For the text-containing cell, return its midpoint in (X, Y) coordinate format. 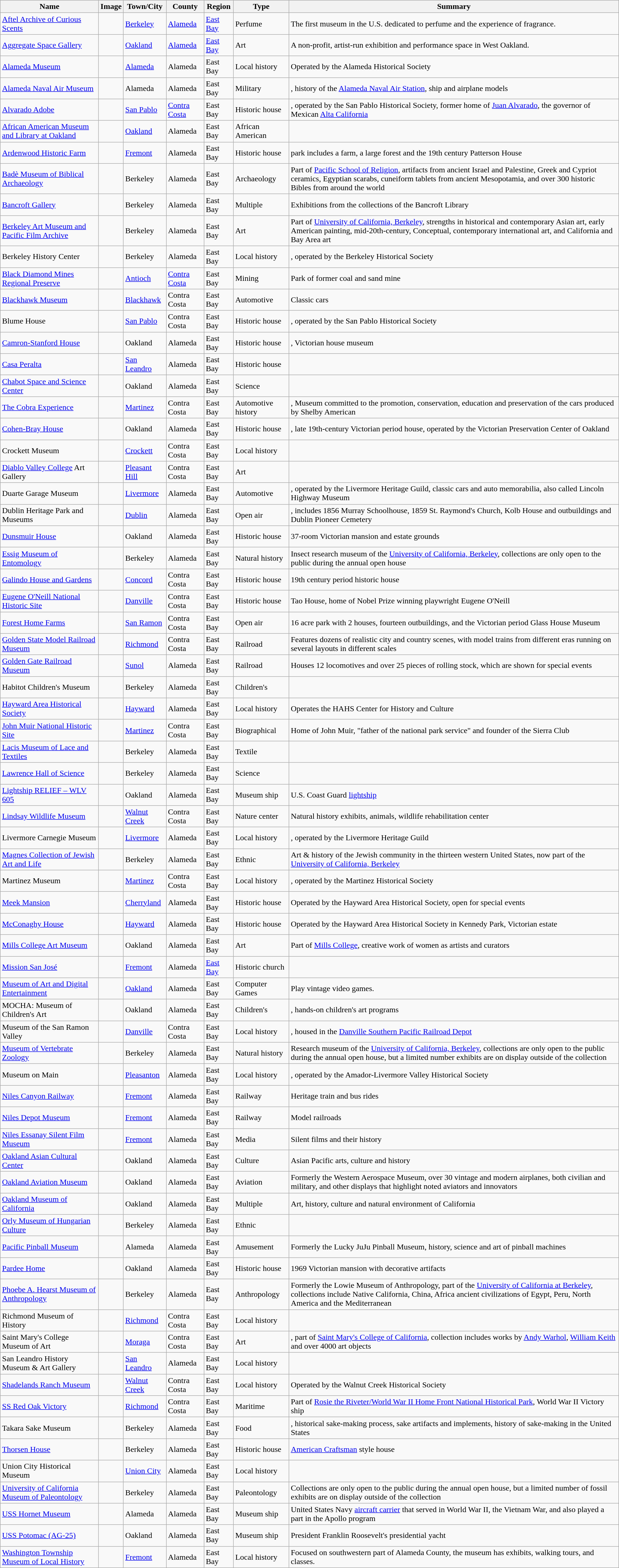
Niles Depot Museum (50, 1117)
Duarte Garage Museum (50, 494)
Casa Peralta (50, 365)
Dublin (145, 515)
Golden State Model Railroad Museum (50, 644)
President Franklin Roosevelt's presidential yacht (454, 1536)
Ardenwood Historic Farm (50, 153)
Town/City (145, 7)
, history of the Alameda Naval Air Station, ship and airplane models (454, 88)
Operated by the Alameda Historical Society (454, 67)
Aviation (261, 1182)
San Ramon (145, 623)
Historic church (261, 967)
SS Red Oak Victory (50, 1407)
Phoebe A. Hearst Museum of Anthropology (50, 1294)
Alameda Naval Air Museum (50, 88)
Biographical (261, 730)
Media (261, 1139)
County (185, 7)
Essig Museum of Entomology (50, 558)
Alvarado Adobe (50, 110)
Livermore Carnegie Museum (50, 838)
Nature center (261, 816)
Region (219, 7)
MOCHA: Museum of Children's Art (50, 1010)
African American Museum and Library at Oakland (50, 131)
, late 19th-century Victorian period house, operated by the Victorian Preservation Center of Oakland (454, 429)
McConaghy House (50, 924)
Mills College Art Museum (50, 945)
Oakland Asian Cultural Center (50, 1160)
Galindo House and Gardens (50, 580)
Niles Canyon Railway (50, 1096)
Natural history exhibits, animals, wildlife rehabilitation center (454, 816)
Computer Games (261, 988)
Mission San José (50, 967)
Perfume (261, 24)
Blume House (50, 322)
Park of former coal and sand mine (454, 278)
Lawrence Hall of Science (50, 773)
Culture (261, 1160)
Alameda Museum (50, 67)
Shadelands Ranch Museum (50, 1385)
Moraga (145, 1342)
Home of John Muir, "father of the national park service" and founder of the Sierra Club (454, 730)
Houses 12 locomotives and over 25 pieces of rolling stock, which are shown for special events (454, 666)
Forest Home Farms (50, 623)
Maritime (261, 1407)
Oakland Museum of California (50, 1203)
Asian Pacific arts, culture and history (454, 1160)
Diablo Valley College Art Gallery (50, 472)
Mining (261, 278)
Badè Museum of Biblical Archaeology (50, 179)
Paleontology (261, 1493)
37-room Victorian mansion and estate grounds (454, 537)
Insect research museum of the University of California, Berkeley, collections are only open to the public during the annual open house (454, 558)
, Museum committed to the promotion, conservation, education and preservation of the cars produced by Shelby American (454, 408)
John Muir National Historic Site (50, 730)
American Craftsman style house (454, 1450)
Automotive history (261, 408)
Exhibitions from the collections of the Bancroft Library (454, 204)
Military (261, 88)
16 acre park with 2 houses, fourteen outbuildings, and the Victorian period Glass House Museum (454, 623)
Sunol (145, 666)
Berkeley Art Museum and Pacific Film Archive (50, 231)
Anthropology (261, 1294)
Play vintage video games. (454, 988)
Cherryland (145, 902)
Black Diamond Mines Regional Preserve (50, 278)
, operated by the Amador-Livermore Valley Historical Society (454, 1074)
Features dozens of realistic city and country scenes, with model trains from different eras running on several layouts in different scales (454, 644)
Name (50, 7)
Dublin Heritage Park and Museums (50, 515)
Operated by the Hayward Area Historical Society in Kennedy Park, Victorian estate (454, 924)
Food (261, 1428)
University of California Museum of Paleontology (50, 1493)
Niles Essanay Silent Film Museum (50, 1139)
Orly Museum of Hungarian Culture (50, 1225)
park includes a farm, a large forest and the 19th century Patterson House (454, 153)
1969 Victorian mansion with decorative artifacts (454, 1268)
Antioch (145, 278)
Archaeology (261, 179)
Blackhawk (145, 300)
USS Hornet Museum (50, 1514)
, operated by the Martinez Historical Society (454, 881)
, part of Saint Mary's College of California, collection includes works by Andy Warhol, William Keith and over 4000 art objects (454, 1342)
Museum of Art and Digital Entertainment (50, 988)
Takara Sake Museum (50, 1428)
Lindsay Wildlife Museum (50, 816)
Focused on southwestern part of Alameda County, the museum has exhibits, walking tours, and classes. (454, 1557)
, includes 1856 Murray Schoolhouse, 1859 St. Raymond's Church, Kolb House and outbuildings and Dublin Pioneer Cemetery (454, 515)
Silent films and their history (454, 1139)
The Cobra Experience (50, 408)
Summary (454, 7)
Part of Mills College, creative work of women as artists and curators (454, 945)
United States Navy aircraft carrier that served in World War II, the Vietnam War, and also played a part in the Apollo program (454, 1514)
Aggregate Space Gallery (50, 45)
, operated by the San Pablo Historical Society, former home of Juan Alvarado, the governor of Mexican Alta California (454, 110)
Meek Mansion (50, 902)
San Leandro History Museum & Art Gallery (50, 1364)
Dunsmuir House (50, 537)
Type (261, 7)
Thorsen House (50, 1450)
Part of Rosie the Riveter/World War II Home Front National Historical Park, World War II Victory ship (454, 1407)
Museum of the San Ramon Valley (50, 1031)
The first museum in the U.S. dedicated to perfume and the experience of fragrance. (454, 24)
Art, history, culture and natural environment of California (454, 1203)
Pleasanton (145, 1074)
Operated by the Walnut Creek Historical Society (454, 1385)
Museum of Vertebrate Zoology (50, 1053)
Chabot Space and Science Center (50, 386)
, hands-on children's art programs (454, 1010)
Eugene O'Neill National Historic Site (50, 601)
Operates the HAHS Center for History and Culture (454, 709)
Golden Gate Railroad Museum (50, 666)
, housed in the Danville Southern Pacific Railroad Depot (454, 1031)
Magnes Collection of Jewish Art and Life (50, 859)
Habitot Children's Museum (50, 687)
Amusement (261, 1246)
, historical sake-making process, sake artifacts and implements, history of sake-making in the United States (454, 1428)
Bancroft Gallery (50, 204)
Camron-Stanford House (50, 343)
Cohen-Bray House (50, 429)
Saint Mary's College Museum of Art (50, 1342)
, operated by the San Pablo Historical Society (454, 322)
Lacis Museum of Lace and Textiles (50, 752)
USS Potomac (AG-25) (50, 1536)
Formerly the Lucky JuJu Pinball Museum, history, science and art of pinball machines (454, 1246)
Concord (145, 580)
Classic cars (454, 300)
Crockett (145, 451)
Pacific Pinball Museum (50, 1246)
Aftel Archive of Curious Scents (50, 24)
Richmond Museum of History (50, 1320)
Museum on Main (50, 1074)
, operated by the Livermore Heritage Guild (454, 838)
Operated by the Hayward Area Historical Society, open for special events (454, 902)
Art & history of the Jewish community in the thirteen western United States, now part of the University of California, Berkeley (454, 859)
Oakland Aviation Museum (50, 1182)
Pardee Home (50, 1268)
, operated by the Berkeley Historical Society (454, 257)
African American (261, 131)
Tao House, home of Nobel Prize winning playwright Eugene O'Neill (454, 601)
Lightship RELIEF – WLV 605 (50, 795)
Union City (145, 1471)
Crockett Museum (50, 451)
Berkeley History Center (50, 257)
Pleasant Hill (145, 472)
U.S. Coast Guard lightship (454, 795)
A non-profit, artist-run exhibition and performance space in West Oakland. (454, 45)
Blackhawk Museum (50, 300)
19th century period historic house (454, 580)
Image (111, 7)
, operated by the Livermore Heritage Guild, classic cars and auto memorabilia, also called Lincoln Highway Museum (454, 494)
, Victorian house museum (454, 343)
Martinez Museum (50, 881)
Washington Township Museum of Local History (50, 1557)
Hayward Area Historical Society (50, 709)
Model railroads (454, 1117)
Textile (261, 752)
Union City Historical Museum (50, 1471)
Heritage train and bus rides (454, 1096)
